Identify which cell holds the provided text, then report its [x, y] central coordinate. 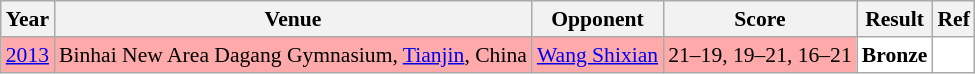
2013 [28, 55]
Opponent [598, 19]
Year [28, 19]
Bronze [895, 55]
Ref [953, 19]
Score [760, 19]
Result [895, 19]
Wang Shixian [598, 55]
Binhai New Area Dagang Gymnasium, Tianjin, China [293, 55]
Venue [293, 19]
21–19, 19–21, 16–21 [760, 55]
